Scan for the cell matching the given text and deliver its [x, y] coordinate at center. 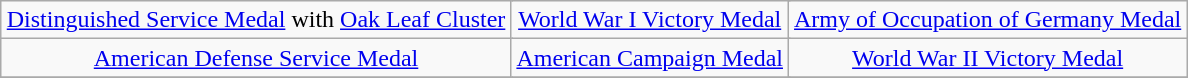
Army of Occupation of Germany Medal [988, 20]
World War II Victory Medal [988, 58]
World War I Victory Medal [650, 20]
American Defense Service Medal [256, 58]
Distinguished Service Medal with Oak Leaf Cluster [256, 20]
American Campaign Medal [650, 58]
